Detect which cell encompasses the target text, then output its [X, Y] center coordinate. 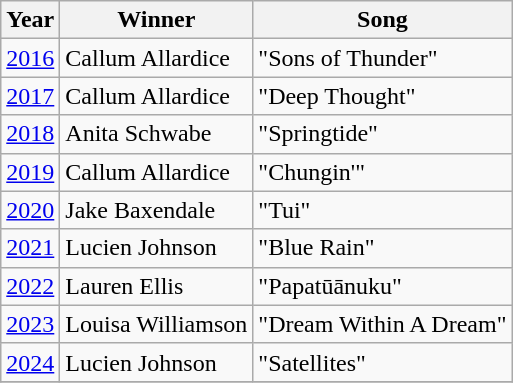
2024 [30, 362]
Anita Schwabe [156, 134]
"Satellites" [382, 362]
2021 [30, 248]
"Blue Rain" [382, 248]
"Springtide" [382, 134]
"Chungin'" [382, 172]
Lauren Ellis [156, 286]
2017 [30, 96]
2018 [30, 134]
"Sons of Thunder" [382, 58]
2016 [30, 58]
"Papatūānuku" [382, 286]
Year [30, 20]
2019 [30, 172]
"Deep Thought" [382, 96]
"Tui" [382, 210]
"Dream Within A Dream" [382, 324]
Song [382, 20]
2023 [30, 324]
Louisa Williamson [156, 324]
2022 [30, 286]
Winner [156, 20]
Jake Baxendale [156, 210]
2020 [30, 210]
